Locate the cell with the specified text and output its (x, y) center coordinate. 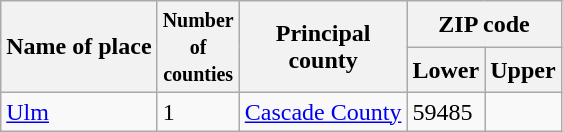
Number ofcounties (198, 47)
59485 (446, 112)
Ulm (79, 112)
Cascade County (323, 112)
Name of place (79, 47)
ZIP code (484, 24)
Lower (446, 70)
Principal county (323, 47)
Upper (523, 70)
1 (198, 112)
